Find where the given text appears and provide that cell's center as [X, Y] coordinate. 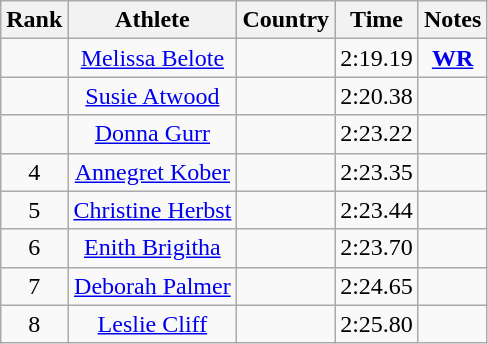
Christine Herbst [152, 210]
7 [34, 286]
Susie Atwood [152, 96]
Enith Brigitha [152, 248]
Leslie Cliff [152, 324]
Notes [452, 20]
Athlete [152, 20]
Deborah Palmer [152, 286]
Time [377, 20]
6 [34, 248]
2:23.70 [377, 248]
5 [34, 210]
2:23.44 [377, 210]
2:19.19 [377, 58]
2:25.80 [377, 324]
Rank [34, 20]
Country [286, 20]
2:23.22 [377, 134]
WR [452, 58]
8 [34, 324]
2:20.38 [377, 96]
Donna Gurr [152, 134]
4 [34, 172]
Annegret Kober [152, 172]
2:23.35 [377, 172]
Melissa Belote [152, 58]
2:24.65 [377, 286]
